Determine the [X, Y] coordinate at the center of the cell enclosing the given text.  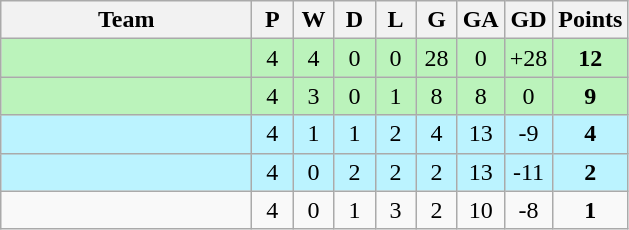
D [354, 20]
-8 [528, 210]
GA [480, 20]
GD [528, 20]
P [272, 20]
Points [590, 20]
L [396, 20]
Team [126, 20]
-11 [528, 172]
-9 [528, 134]
9 [590, 96]
12 [590, 58]
10 [480, 210]
G [436, 20]
28 [436, 58]
+28 [528, 58]
W [314, 20]
